Search for the cell housing the specified text and yield its (X, Y) center coordinate. 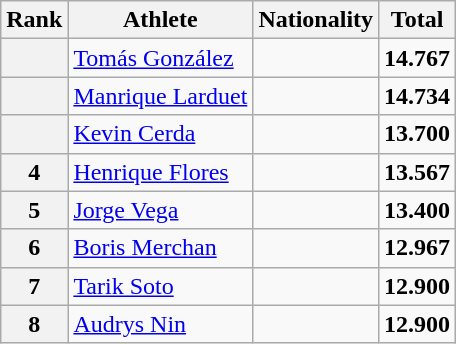
Manrique Larduet (160, 96)
Nationality (316, 20)
13.400 (418, 210)
Total (418, 20)
Audrys Nin (160, 324)
4 (34, 172)
13.567 (418, 172)
8 (34, 324)
12.967 (418, 248)
13.700 (418, 134)
Boris Merchan (160, 248)
Tarik Soto (160, 286)
14.767 (418, 58)
Henrique Flores (160, 172)
5 (34, 210)
7 (34, 286)
Jorge Vega (160, 210)
6 (34, 248)
Kevin Cerda (160, 134)
Tomás González (160, 58)
Rank (34, 20)
Athlete (160, 20)
14.734 (418, 96)
